Detect which cell encompasses the target text, then output its [x, y] center coordinate. 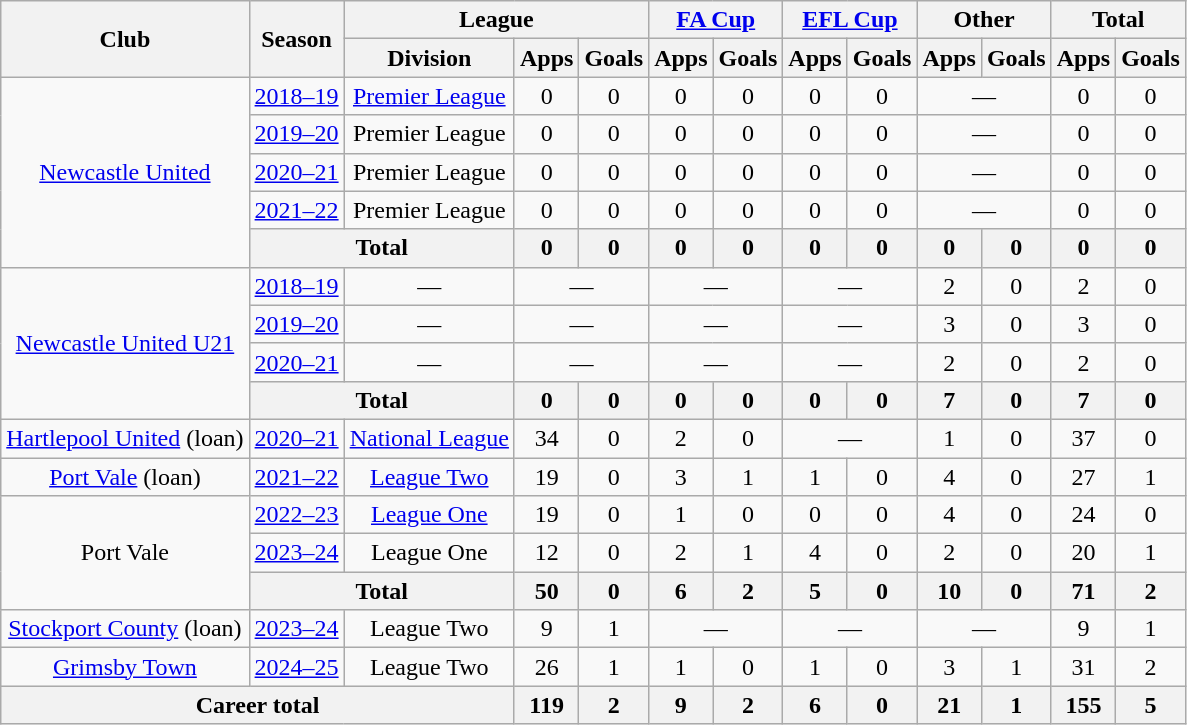
League [496, 20]
71 [1083, 591]
12 [546, 553]
National League [429, 438]
Port Vale [125, 553]
Newcastle United U21 [125, 343]
FA Cup [716, 20]
119 [546, 705]
Career total [258, 705]
27 [1083, 477]
37 [1083, 438]
34 [546, 438]
20 [1083, 553]
Other [984, 20]
Stockport County (loan) [125, 629]
155 [1083, 705]
2022–23 [296, 515]
Newcastle United [125, 172]
31 [1083, 667]
Division [429, 58]
10 [949, 591]
Port Vale (loan) [125, 477]
Season [296, 39]
26 [546, 667]
Hartlepool United (loan) [125, 438]
50 [546, 591]
Grimsby Town [125, 667]
2024–25 [296, 667]
21 [949, 705]
24 [1083, 515]
EFL Cup [850, 20]
Club [125, 39]
